Return (X, Y) of the center of cell containing provided text 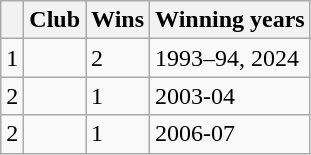
Club (55, 20)
Winning years (230, 20)
Wins (118, 20)
1993–94, 2024 (230, 58)
2006-07 (230, 134)
2003-04 (230, 96)
